Locate the cell with the specified text and output its (X, Y) center coordinate. 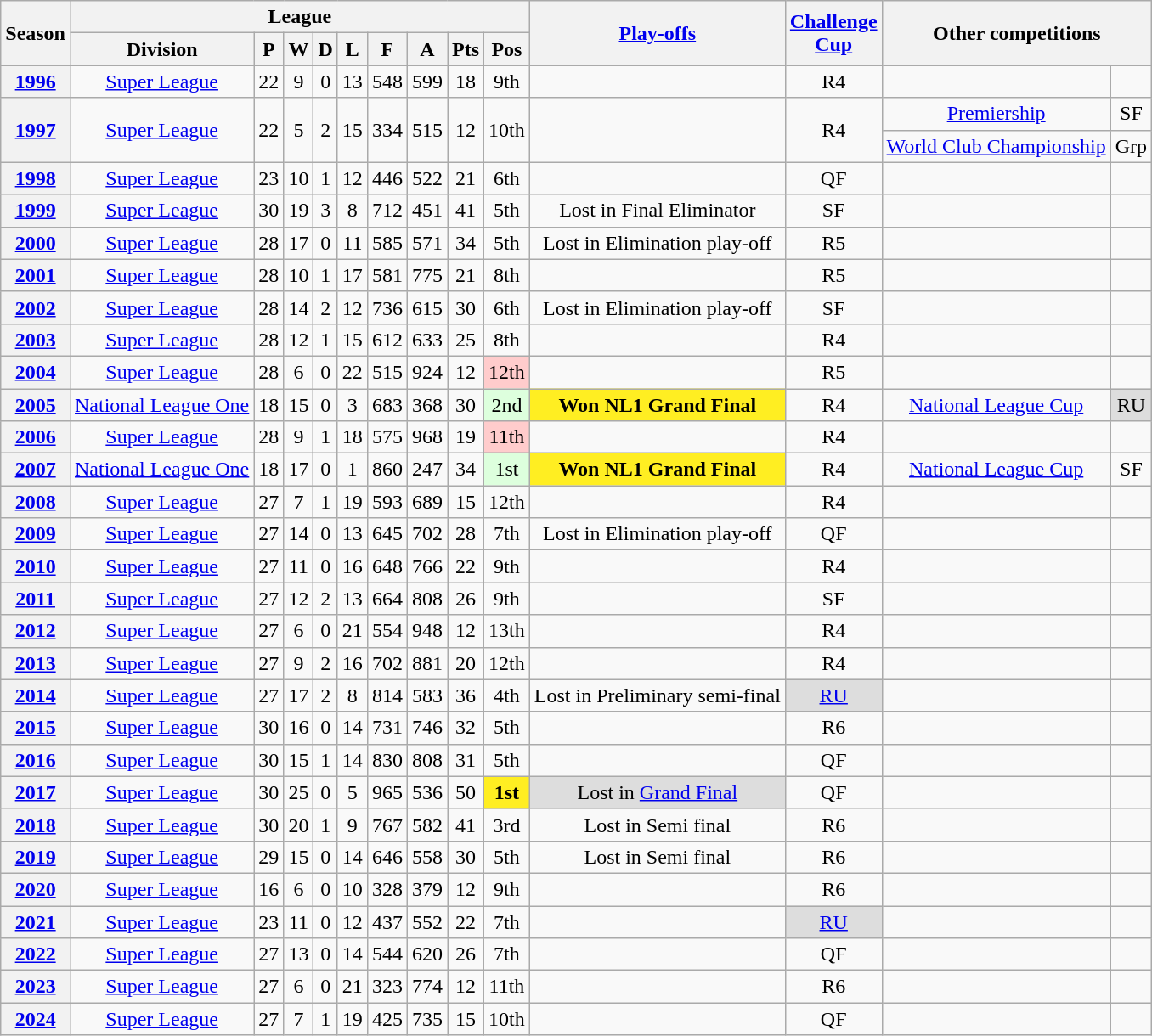
830 (387, 760)
A (426, 49)
615 (426, 307)
612 (387, 340)
437 (387, 921)
379 (426, 889)
1999 (36, 211)
593 (387, 502)
Pos (507, 49)
544 (387, 954)
924 (426, 372)
Lost in Grand Final (658, 792)
712 (387, 211)
1997 (36, 130)
D (325, 49)
2019 (36, 857)
2022 (36, 954)
2nd (507, 405)
2004 (36, 372)
2013 (36, 663)
Play-offs (658, 33)
599 (426, 82)
735 (426, 1019)
968 (426, 437)
2015 (36, 728)
620 (426, 954)
323 (387, 987)
ChallengeCup (833, 33)
2011 (36, 599)
767 (387, 825)
775 (426, 275)
554 (387, 631)
648 (387, 566)
F (387, 49)
247 (426, 470)
522 (426, 178)
2018 (36, 825)
2023 (36, 987)
2006 (36, 437)
582 (426, 825)
1996 (36, 82)
2014 (36, 695)
575 (387, 437)
334 (387, 130)
P (268, 49)
814 (387, 695)
Season (36, 33)
536 (426, 792)
Grp (1131, 146)
World Club Championship (996, 146)
Pts (466, 49)
W (299, 49)
558 (426, 857)
774 (426, 987)
4th (507, 695)
2017 (36, 792)
Other competitions (1017, 33)
League (299, 17)
3rd (507, 825)
Lost in Final Eliminator (658, 211)
2021 (36, 921)
2009 (36, 534)
36 (466, 695)
965 (387, 792)
Premiership (996, 114)
766 (426, 566)
328 (387, 889)
664 (387, 599)
2012 (36, 631)
32 (466, 728)
645 (387, 534)
1998 (36, 178)
368 (426, 405)
860 (387, 470)
552 (426, 921)
736 (387, 307)
29 (268, 857)
689 (426, 502)
L (352, 49)
2007 (36, 470)
571 (426, 243)
2005 (36, 405)
2020 (36, 889)
Division (161, 49)
633 (426, 340)
2003 (36, 340)
13th (507, 631)
881 (426, 663)
451 (426, 211)
50 (466, 792)
746 (426, 728)
2008 (36, 502)
581 (387, 275)
31 (466, 760)
Lost in Preliminary semi-final (658, 695)
2024 (36, 1019)
646 (387, 857)
583 (426, 695)
548 (387, 82)
2000 (36, 243)
2001 (36, 275)
2002 (36, 307)
2016 (36, 760)
683 (387, 405)
948 (426, 631)
585 (387, 243)
2010 (36, 566)
446 (387, 178)
731 (387, 728)
425 (387, 1019)
